Output the (X, Y) coordinate of the center of the cell containing the given text.  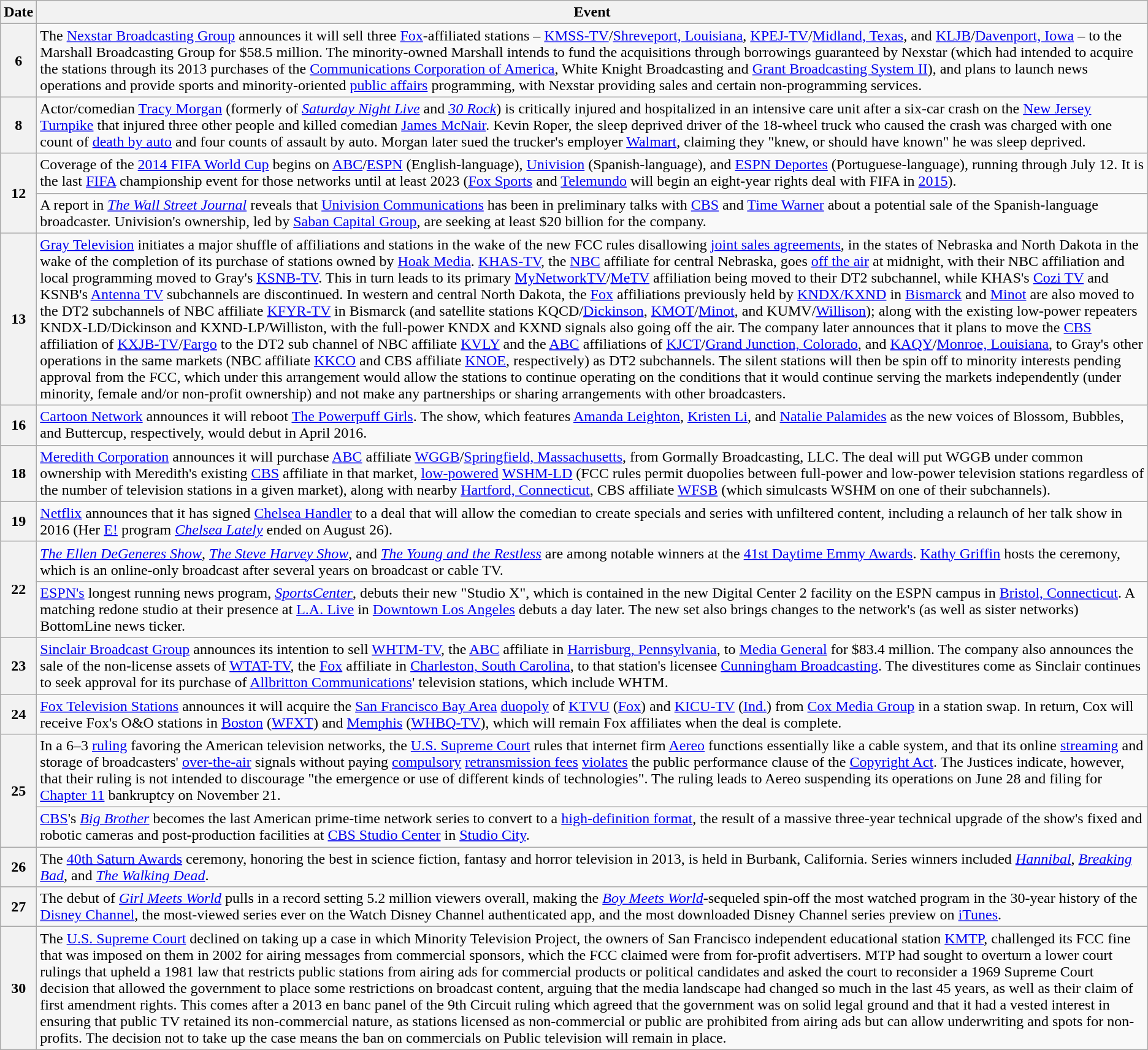
12 (18, 193)
16 (18, 425)
Event (592, 12)
13 (18, 319)
27 (18, 907)
8 (18, 125)
25 (18, 791)
24 (18, 713)
23 (18, 666)
26 (18, 867)
Date (18, 12)
30 (18, 988)
6 (18, 60)
22 (18, 590)
18 (18, 473)
19 (18, 521)
